Extract the [X, Y] coordinate from the center of the cell holding the provided text.  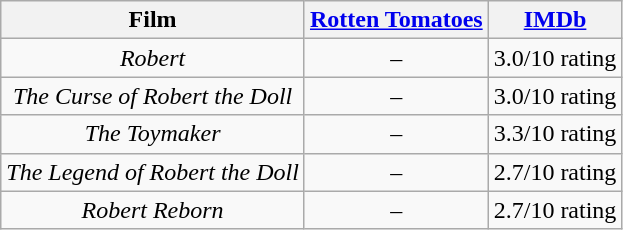
The Legend of Robert the Doll [153, 172]
The Curse of Robert the Doll [153, 96]
Film [153, 20]
Rotten Tomatoes [396, 20]
Robert Reborn [153, 210]
3.3/10 rating [555, 134]
IMDb [555, 20]
The Toymaker [153, 134]
Robert [153, 58]
